Extract the [X, Y] coordinate from the center of the cell holding the provided text.  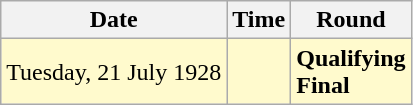
Date [114, 20]
Round [351, 20]
Tuesday, 21 July 1928 [114, 72]
Time [259, 20]
QualifyingFinal [351, 72]
